Extract the [x, y] coordinate from the center of the cell holding the provided text.  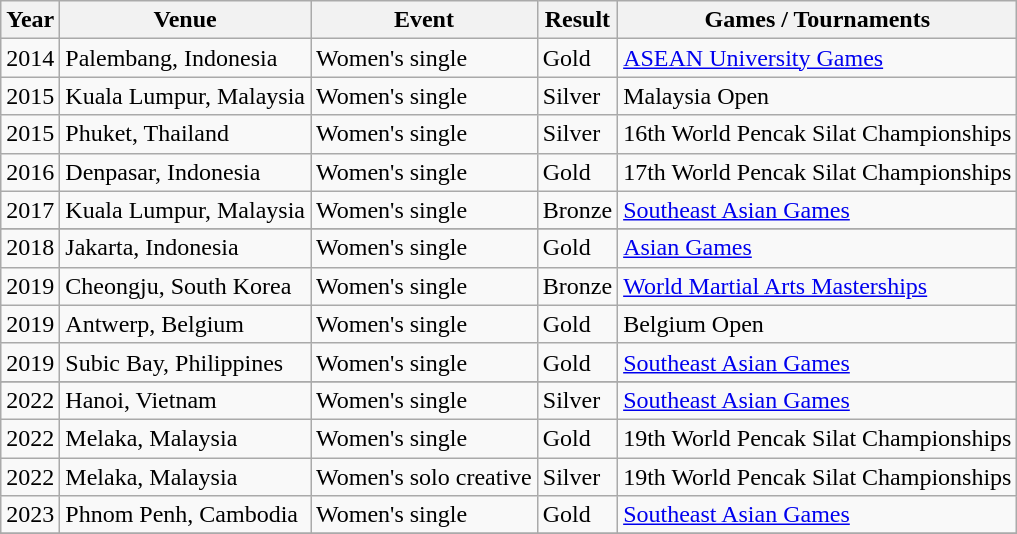
Year [30, 20]
Event [424, 20]
Malaysia Open [818, 96]
Phuket, Thailand [186, 134]
2023 [30, 515]
Asian Games [818, 248]
Denpasar, Indonesia [186, 172]
Women's solo creative [424, 477]
2014 [30, 58]
Palembang, Indonesia [186, 58]
2016 [30, 172]
Hanoi, Vietnam [186, 400]
16th World Pencak Silat Championships [818, 134]
Jakarta, Indonesia [186, 248]
Result [577, 20]
Antwerp, Belgium [186, 324]
Subic Bay, Philippines [186, 362]
17th World Pencak Silat Championships [818, 172]
Belgium Open [818, 324]
Cheongju, South Korea [186, 286]
World Martial Arts Masterships [818, 286]
Venue [186, 20]
2018 [30, 248]
Phnom Penh, Cambodia [186, 515]
2017 [30, 210]
ASEAN University Games [818, 58]
Games / Tournaments [818, 20]
